Capture the cell that displays the provided text and extract its [X, Y] central coordinate. 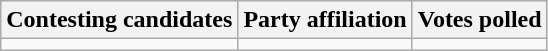
Party affiliation [325, 20]
Contesting candidates [120, 20]
Votes polled [480, 20]
